Pinpoint the cell where the given text exists, returning its (X, Y) midpoint coordinate. 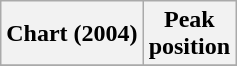
Peakposition (189, 34)
Chart (2004) (72, 34)
